Identify which cell holds the provided text, then report its [x, y] central coordinate. 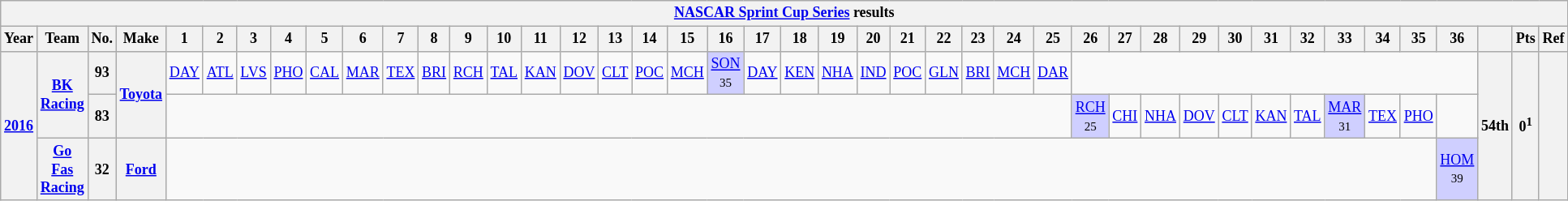
No. [102, 39]
Team [62, 39]
33 [1345, 39]
Pts [1525, 39]
CAL [324, 73]
6 [363, 39]
34 [1383, 39]
MAR31 [1345, 117]
93 [102, 73]
RCH [468, 73]
10 [504, 39]
36 [1457, 39]
22 [944, 39]
Go Fas Racing [62, 169]
2 [220, 39]
16 [725, 39]
DAR [1053, 73]
18 [800, 39]
Ford [141, 169]
7 [401, 39]
29 [1199, 39]
5 [324, 39]
30 [1235, 39]
KEN [800, 73]
83 [102, 117]
Toyota [141, 94]
21 [908, 39]
17 [763, 39]
27 [1125, 39]
12 [579, 39]
01 [1525, 126]
26 [1090, 39]
NASCAR Sprint Cup Series results [784, 13]
20 [873, 39]
4 [289, 39]
Make [141, 39]
31 [1271, 39]
8 [435, 39]
15 [687, 39]
Ref [1553, 39]
BK Racing [62, 94]
35 [1418, 39]
25 [1053, 39]
11 [540, 39]
54th [1496, 126]
CHI [1125, 117]
RCH25 [1090, 117]
28 [1161, 39]
GLN [944, 73]
19 [838, 39]
Year [19, 39]
23 [978, 39]
HOM39 [1457, 169]
14 [650, 39]
ATL [220, 73]
2016 [19, 126]
MAR [363, 73]
3 [253, 39]
SON35 [725, 73]
1 [184, 39]
9 [468, 39]
IND [873, 73]
24 [1014, 39]
13 [615, 39]
LVS [253, 73]
